From the cell containing the given text, extract its center point as (X, Y) coordinate. 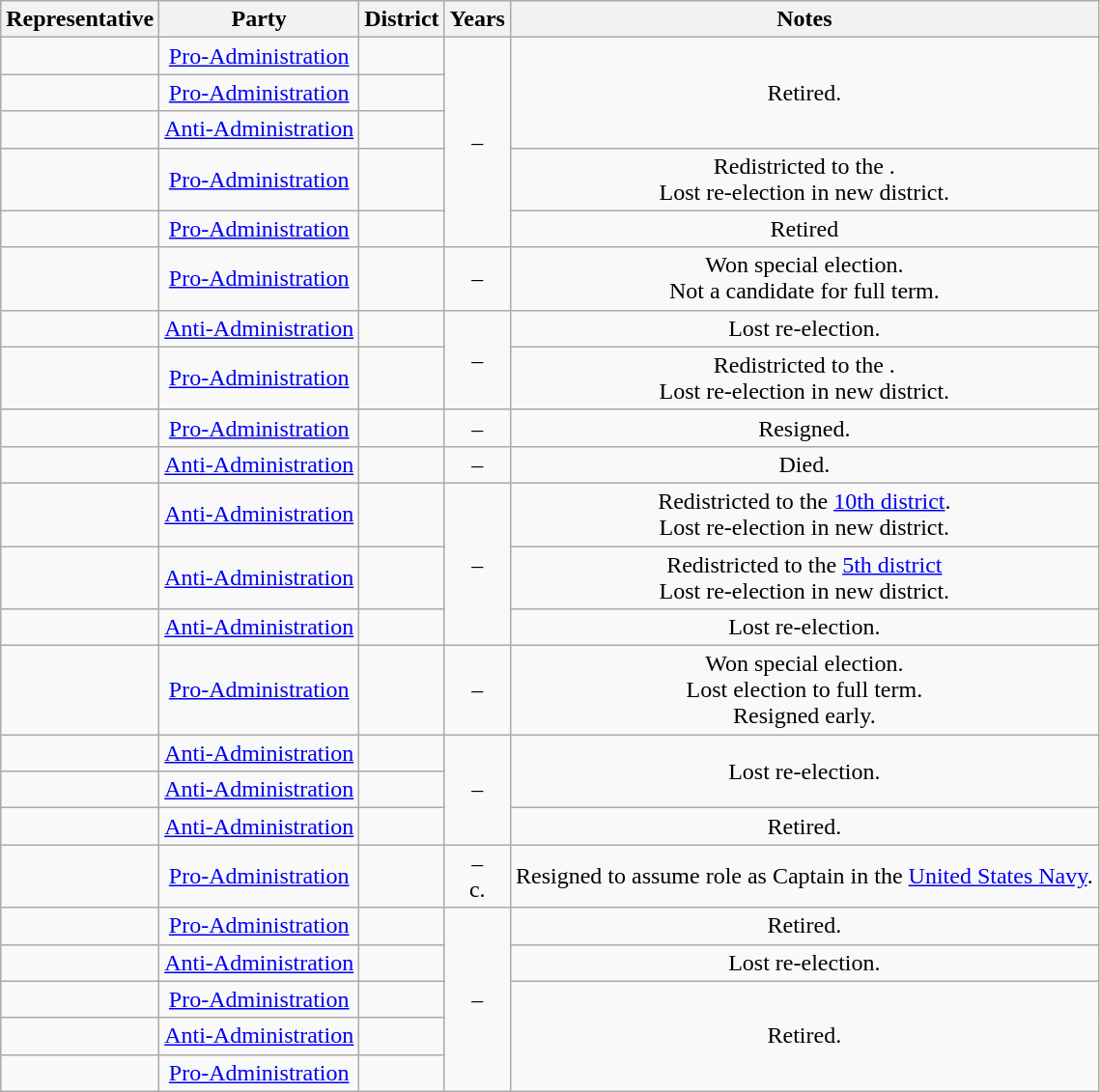
–c. (477, 877)
Party (259, 19)
Redistricted to the 5th districtLost re-election in new district. (804, 577)
Died. (804, 464)
Retired (804, 229)
Won special election.Lost election to full term.Resigned early. (804, 690)
Won special election.Not a candidate for full term. (804, 278)
Notes (804, 19)
Representative (80, 19)
Redistricted to the 10th district.Lost re-election in new district. (804, 514)
District (402, 19)
Years (477, 19)
Resigned to assume role as Captain in the United States Navy. (804, 877)
Resigned. (804, 428)
